Extract the (X, Y) coordinate from the center of the cell holding the provided text.  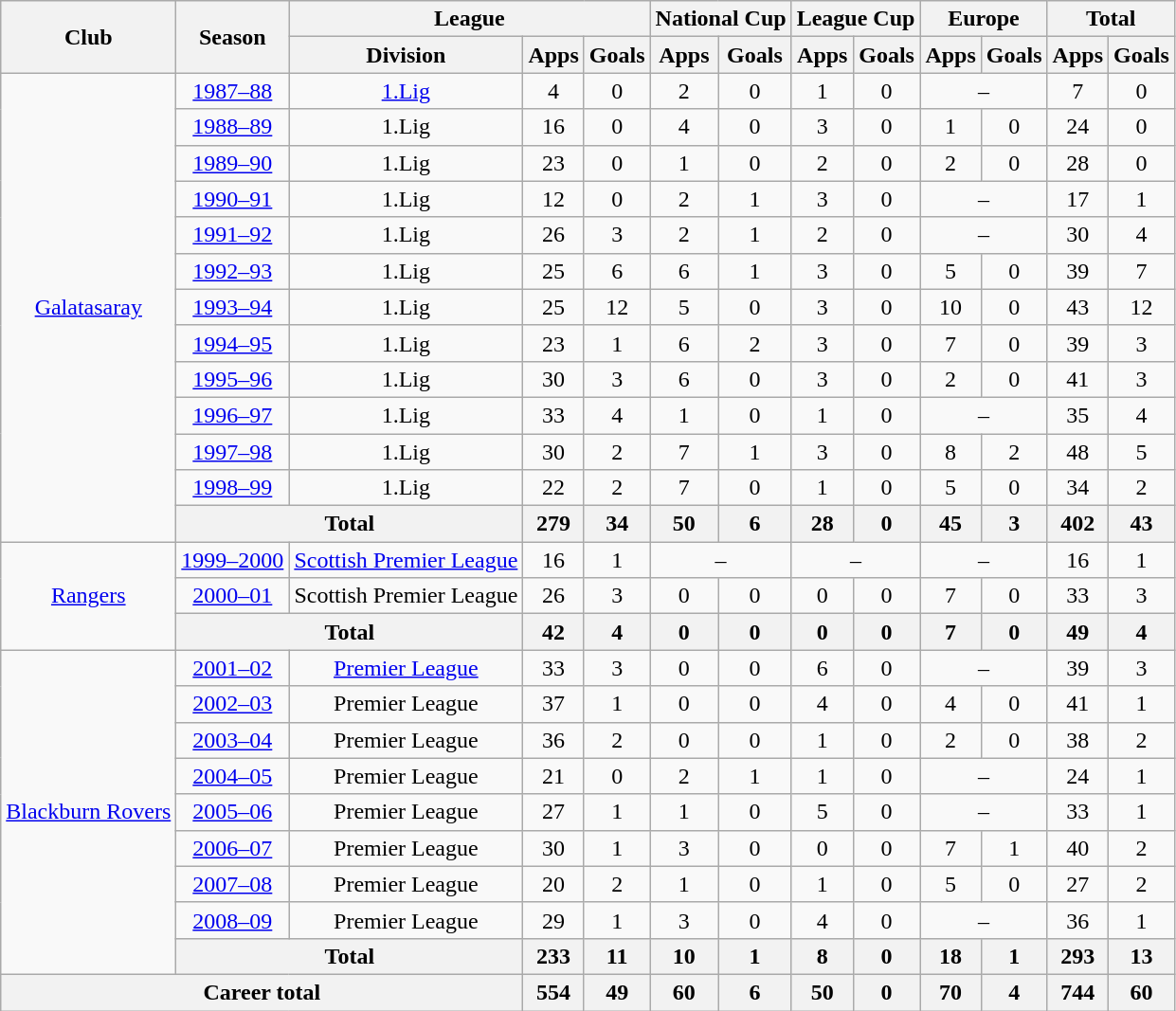
293 (1077, 956)
1999–2000 (233, 560)
1993–94 (233, 307)
League Cup (856, 19)
1997–98 (233, 452)
2005–06 (233, 812)
League (470, 19)
22 (553, 488)
13 (1142, 956)
2007–08 (233, 884)
11 (617, 956)
554 (553, 992)
1990–91 (233, 199)
2006–07 (233, 848)
279 (553, 524)
744 (1077, 992)
2008–09 (233, 920)
1995–96 (233, 379)
1991–92 (233, 235)
38 (1077, 740)
48 (1077, 452)
Career total (262, 992)
Season (233, 37)
1992–93 (233, 271)
National Cup (720, 19)
Division (406, 55)
2000–01 (233, 596)
40 (1077, 848)
18 (950, 956)
1987–88 (233, 91)
Europe (984, 19)
2001–02 (233, 668)
Galatasaray (89, 307)
35 (1077, 415)
Blackburn Rovers (89, 813)
2004–05 (233, 776)
1994–95 (233, 343)
37 (553, 704)
1989–90 (233, 163)
20 (553, 884)
1998–99 (233, 488)
402 (1077, 524)
233 (553, 956)
1996–97 (233, 415)
1988–89 (233, 127)
29 (553, 920)
45 (950, 524)
21 (553, 776)
70 (950, 992)
2003–04 (233, 740)
42 (553, 632)
2002–03 (233, 704)
Rangers (89, 596)
17 (1077, 199)
Club (89, 37)
